Scan for the cell matching the given text and deliver its [x, y] coordinate at center. 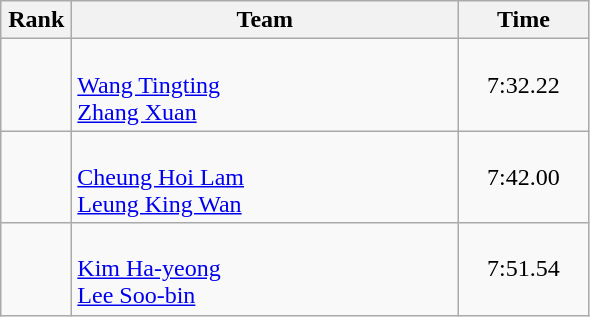
Wang TingtingZhang Xuan [265, 85]
Team [265, 20]
Rank [36, 20]
7:32.22 [524, 85]
Cheung Hoi LamLeung King Wan [265, 177]
7:51.54 [524, 269]
Time [524, 20]
7:42.00 [524, 177]
Kim Ha-yeongLee Soo-bin [265, 269]
